Locate the cell with the specified text and output its [X, Y] center coordinate. 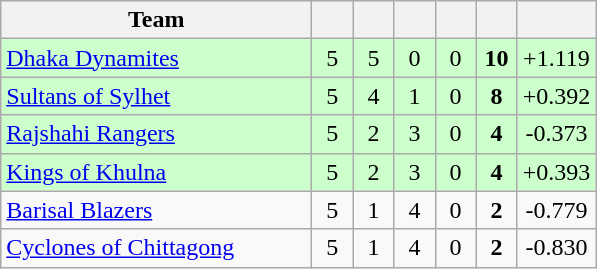
Kings of Khulna [156, 172]
-0.830 [556, 248]
+1.119 [556, 58]
8 [496, 96]
-0.373 [556, 134]
Dhaka Dynamites [156, 58]
+0.392 [556, 96]
Sultans of Sylhet [156, 96]
+0.393 [556, 172]
Team [156, 20]
Cyclones of Chittagong [156, 248]
-0.779 [556, 210]
10 [496, 58]
Barisal Blazers [156, 210]
Rajshahi Rangers [156, 134]
